Pinpoint the cell where the given text exists, returning its [x, y] midpoint coordinate. 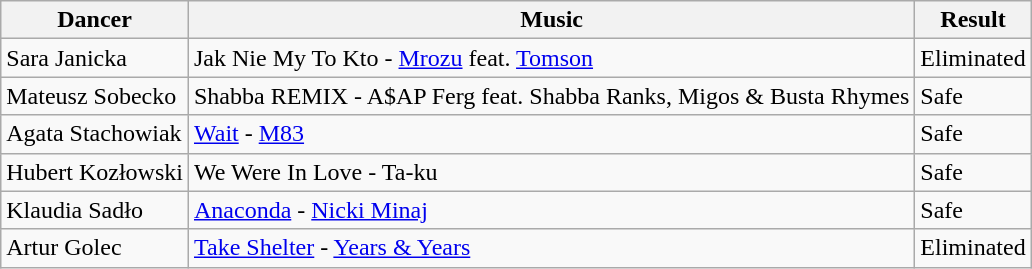
Anaconda - Nicki Minaj [551, 210]
Music [551, 20]
Jak Nie My To Kto - Mrozu feat. Tomson [551, 58]
Artur Golec [95, 248]
We Were In Love - Ta-ku [551, 172]
Shabba REMIX - A$AP Ferg feat. Shabba Ranks, Migos & Busta Rhymes [551, 96]
Hubert Kozłowski [95, 172]
Klaudia Sadło [95, 210]
Sara Janicka [95, 58]
Mateusz Sobecko [95, 96]
Agata Stachowiak [95, 134]
Take Shelter - Years & Years [551, 248]
Result [973, 20]
Dancer [95, 20]
Wait - M83 [551, 134]
